Find where the given text appears and provide that cell's center as [X, Y] coordinate. 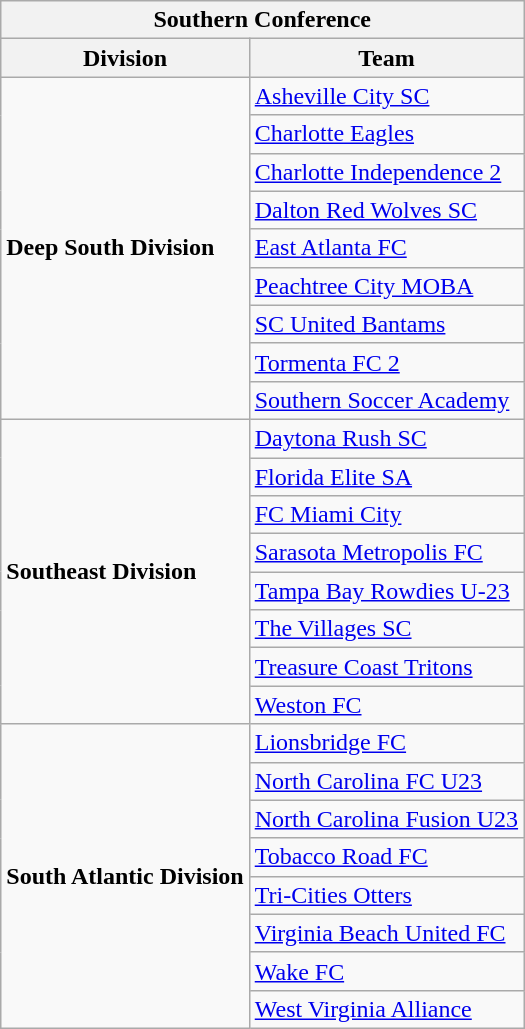
Southeast Division [125, 571]
Daytona Rush SC [386, 438]
South Atlantic Division [125, 876]
Charlotte Independence 2 [386, 172]
Asheville City SC [386, 96]
Tormenta FC 2 [386, 362]
Treasure Coast Tritons [386, 667]
North Carolina Fusion U23 [386, 819]
Deep South Division [125, 248]
Team [386, 58]
The Villages SC [386, 629]
Peachtree City MOBA [386, 286]
Virginia Beach United FC [386, 933]
Lionsbridge FC [386, 743]
Tampa Bay Rowdies U-23 [386, 591]
East Atlanta FC [386, 248]
Florida Elite SA [386, 477]
Charlotte Eagles [386, 134]
Division [125, 58]
Dalton Red Wolves SC [386, 210]
Southern Soccer Academy [386, 400]
Tri-Cities Otters [386, 895]
Southern Conference [262, 20]
Wake FC [386, 971]
SC United Bantams [386, 324]
FC Miami City [386, 515]
Tobacco Road FC [386, 857]
Weston FC [386, 705]
West Virginia Alliance [386, 1009]
North Carolina FC U23 [386, 781]
Sarasota Metropolis FC [386, 553]
